Return [X, Y] of the center of cell containing provided text 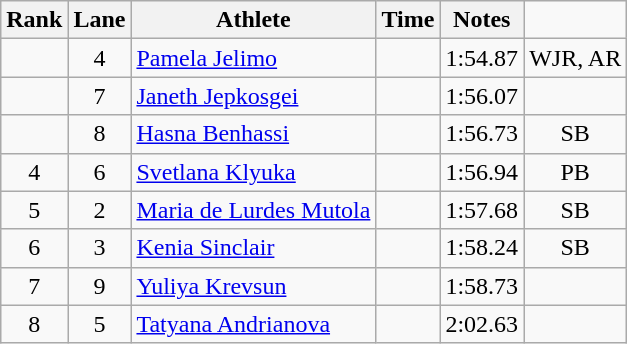
Janeth Jepkosgei [254, 96]
3 [100, 248]
Athlete [254, 20]
PB [576, 172]
2 [100, 210]
2:02.63 [482, 324]
1:54.87 [482, 58]
Time [408, 20]
1:58.73 [482, 286]
1:56.94 [482, 172]
Rank [34, 20]
Notes [482, 20]
Maria de Lurdes Mutola [254, 210]
Hasna Benhassi [254, 134]
9 [100, 286]
Yuliya Krevsun [254, 286]
1:58.24 [482, 248]
Kenia Sinclair [254, 248]
WJR, AR [576, 58]
1:56.73 [482, 134]
Pamela Jelimo [254, 58]
Svetlana Klyuka [254, 172]
Tatyana Andrianova [254, 324]
1:57.68 [482, 210]
Lane [100, 20]
1:56.07 [482, 96]
